Scan for the cell matching the given text and deliver its [X, Y] coordinate at center. 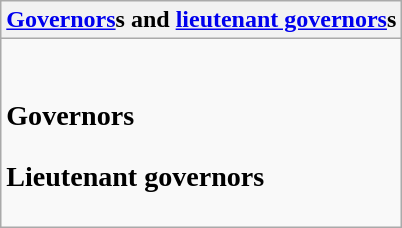
GovernorsLieutenant governors [202, 133]
Governorss and lieutenant governorss [202, 20]
